Extract the [x, y] coordinate from the center of the cell holding the provided text.  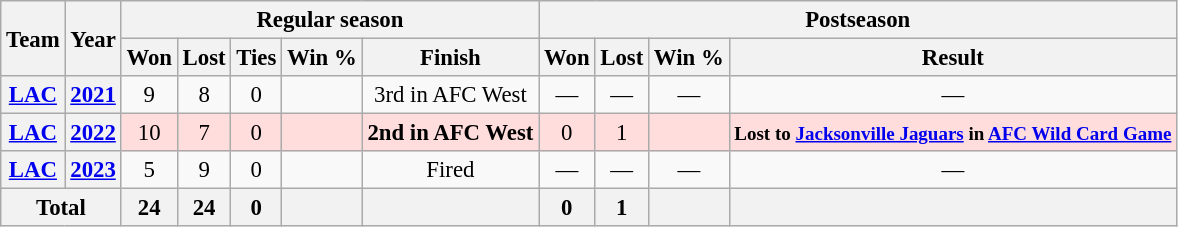
Regular season [330, 20]
Year [93, 38]
5 [149, 170]
Lost to Jacksonville Jaguars in AFC Wild Card Game [953, 133]
Total [61, 208]
2021 [93, 95]
Fired [450, 170]
2nd in AFC West [450, 133]
Finish [450, 58]
8 [204, 95]
2022 [93, 133]
10 [149, 133]
Postseason [858, 20]
3rd in AFC West [450, 95]
2023 [93, 170]
Team [33, 38]
Ties [256, 58]
7 [204, 133]
Result [953, 58]
